From the cell containing the given text, extract its center point as [X, Y] coordinate. 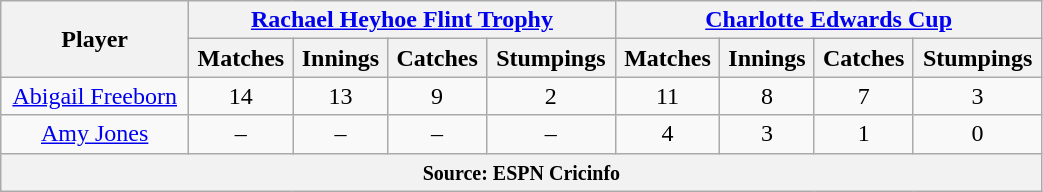
14 [241, 96]
8 [768, 96]
Amy Jones [95, 134]
4 [667, 134]
Abigail Freeborn [95, 96]
Source: ESPN Cricinfo [522, 172]
Charlotte Edwards Cup [828, 20]
11 [667, 96]
9 [438, 96]
2 [550, 96]
0 [978, 134]
7 [864, 96]
Player [95, 39]
1 [864, 134]
13 [340, 96]
Rachael Heyhoe Flint Trophy [402, 20]
